Extract the (X, Y) coordinate from the center of the cell holding the provided text.  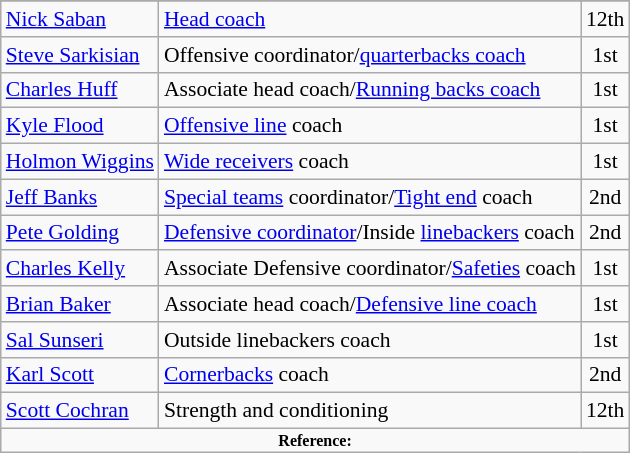
Brian Baker (80, 304)
Sal Sunseri (80, 340)
Offensive line coach (370, 126)
Outside linebackers coach (370, 340)
Associate Defensive coordinator/Safeties coach (370, 269)
Kyle Flood (80, 126)
Jeff Banks (80, 197)
Nick Saban (80, 19)
Offensive coordinator/quarterbacks coach (370, 55)
Head coach (370, 19)
Associate head coach/Defensive line coach (370, 304)
Karl Scott (80, 375)
Special teams coordinator/Tight end coach (370, 197)
Associate head coach/Running backs coach (370, 90)
Steve Sarkisian (80, 55)
Strength and conditioning (370, 411)
Defensive coordinator/Inside linebackers coach (370, 233)
Cornerbacks coach (370, 375)
Reference: (316, 441)
Pete Golding (80, 233)
Charles Kelly (80, 269)
Scott Cochran (80, 411)
Wide receivers coach (370, 162)
Charles Huff (80, 90)
Holmon Wiggins (80, 162)
